Return the [X, Y] coordinate for the center point of the cell that contains the specified text.  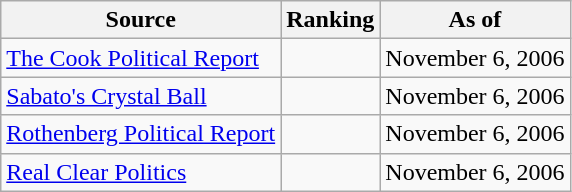
Rothenberg Political Report [141, 134]
As of [475, 20]
Ranking [330, 20]
Source [141, 20]
Real Clear Politics [141, 172]
The Cook Political Report [141, 58]
Sabato's Crystal Ball [141, 96]
